Pinpoint the cell where the given text exists, returning its [X, Y] midpoint coordinate. 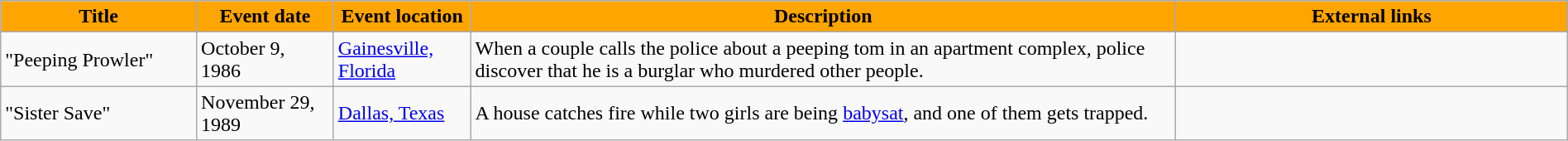
November 29, 1989 [265, 113]
Event location [402, 17]
When a couple calls the police about a peeping tom in an apartment complex, police discover that he is a burglar who murdered other people. [824, 60]
External links [1372, 17]
Gainesville, Florida [402, 60]
October 9, 1986 [265, 60]
"Sister Save" [99, 113]
Event date [265, 17]
Title [99, 17]
Dallas, Texas [402, 113]
A house catches fire while two girls are being babysat, and one of them gets trapped. [824, 113]
"Peeping Prowler" [99, 60]
Description [824, 17]
